From the cell containing the given text, extract its center point as [x, y] coordinate. 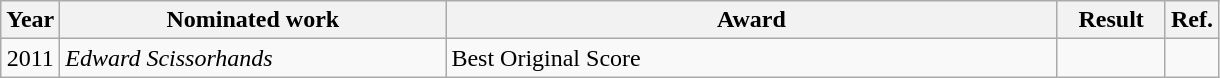
Edward Scissorhands [253, 58]
Award [752, 20]
Nominated work [253, 20]
Result [1112, 20]
Year [30, 20]
Best Original Score [752, 58]
Ref. [1192, 20]
2011 [30, 58]
